From the cell containing the given text, extract its center point as [X, Y] coordinate. 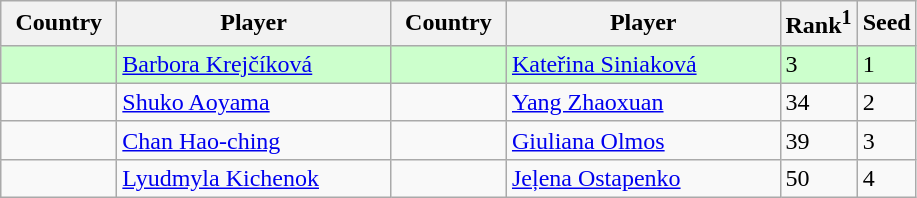
1 [886, 64]
Lyudmyla Kichenok [254, 178]
Jeļena Ostapenko [643, 178]
4 [886, 178]
Shuko Aoyama [254, 102]
2 [886, 102]
Kateřina Siniaková [643, 64]
Yang Zhaoxuan [643, 102]
Giuliana Olmos [643, 140]
39 [818, 140]
Chan Hao-ching [254, 140]
34 [818, 102]
Barbora Krejčíková [254, 64]
Seed [886, 24]
50 [818, 178]
Rank1 [818, 24]
